Detect which cell encompasses the target text, then output its [X, Y] center coordinate. 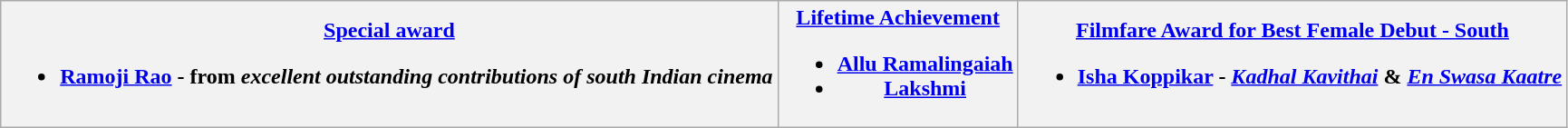
Special awardRamoji Rao - from excellent outstanding contributions of south Indian cinema [390, 64]
Filmfare Award for Best Female Debut - SouthIsha Koppikar - Kadhal Kavithai & En Swasa Kaatre [1292, 64]
Lifetime AchievementAllu RamalingaiahLakshmi [897, 64]
